Extract the (x, y) coordinate from the center of the cell holding the provided text.  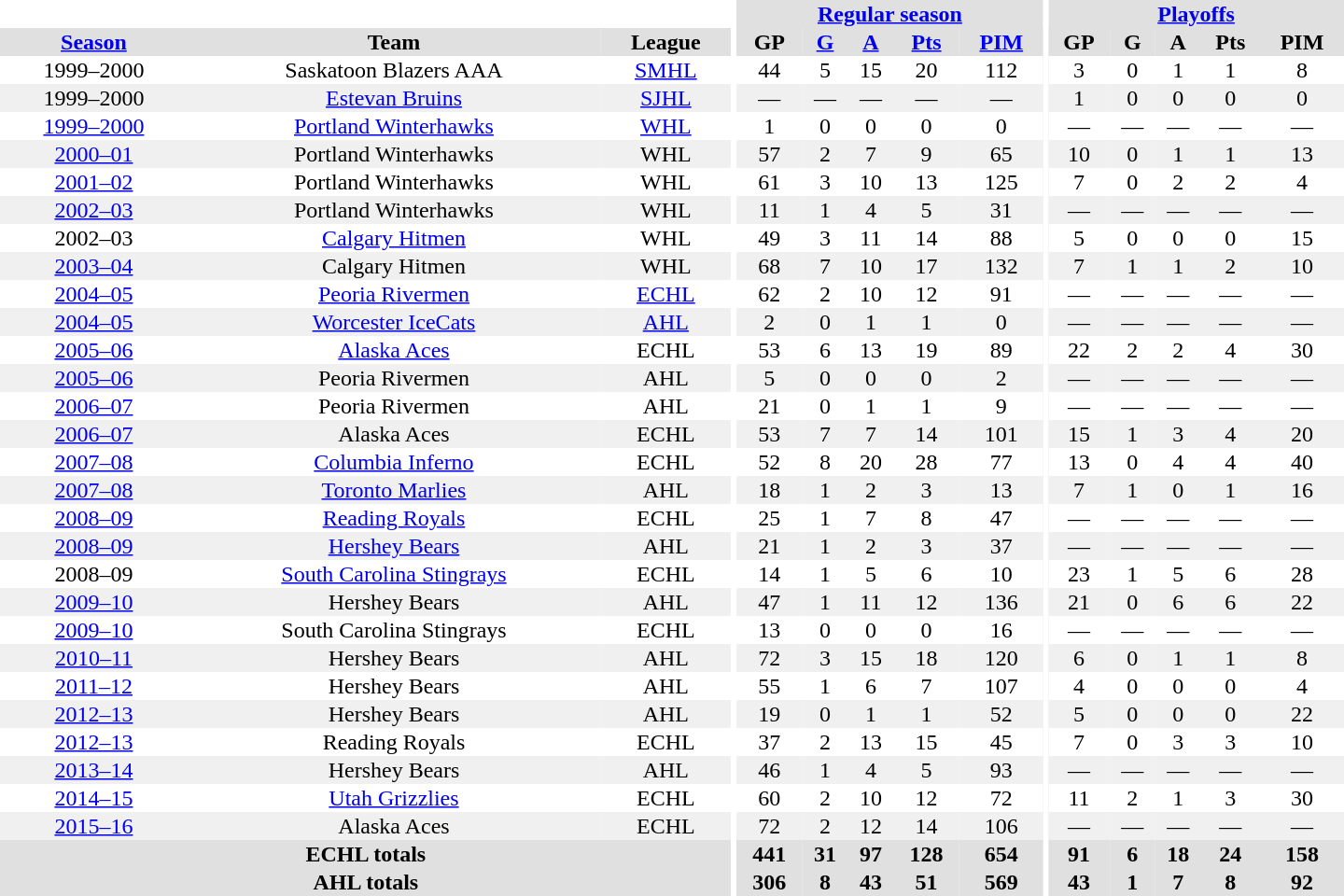
62 (769, 294)
46 (769, 770)
2010–11 (93, 658)
Estevan Bruins (394, 98)
ECHL totals (366, 854)
2014–15 (93, 798)
SMHL (666, 70)
136 (1001, 602)
120 (1001, 658)
Playoffs (1197, 14)
Columbia Inferno (394, 462)
128 (926, 854)
88 (1001, 238)
League (666, 42)
61 (769, 182)
Team (394, 42)
569 (1001, 882)
49 (769, 238)
65 (1001, 154)
101 (1001, 434)
40 (1302, 462)
441 (769, 854)
60 (769, 798)
2015–16 (93, 826)
112 (1001, 70)
107 (1001, 686)
125 (1001, 182)
Toronto Marlies (394, 490)
25 (769, 518)
Saskatoon Blazers AAA (394, 70)
57 (769, 154)
93 (1001, 770)
77 (1001, 462)
89 (1001, 350)
97 (870, 854)
44 (769, 70)
17 (926, 266)
2003–04 (93, 266)
2000–01 (93, 154)
306 (769, 882)
106 (1001, 826)
2011–12 (93, 686)
Season (93, 42)
92 (1302, 882)
2013–14 (93, 770)
132 (1001, 266)
51 (926, 882)
Regular season (890, 14)
45 (1001, 742)
Worcester IceCats (394, 322)
654 (1001, 854)
Utah Grizzlies (394, 798)
AHL totals (366, 882)
23 (1079, 574)
2001–02 (93, 182)
68 (769, 266)
55 (769, 686)
158 (1302, 854)
SJHL (666, 98)
24 (1230, 854)
